Scan for the cell matching the given text and deliver its (X, Y) coordinate at center. 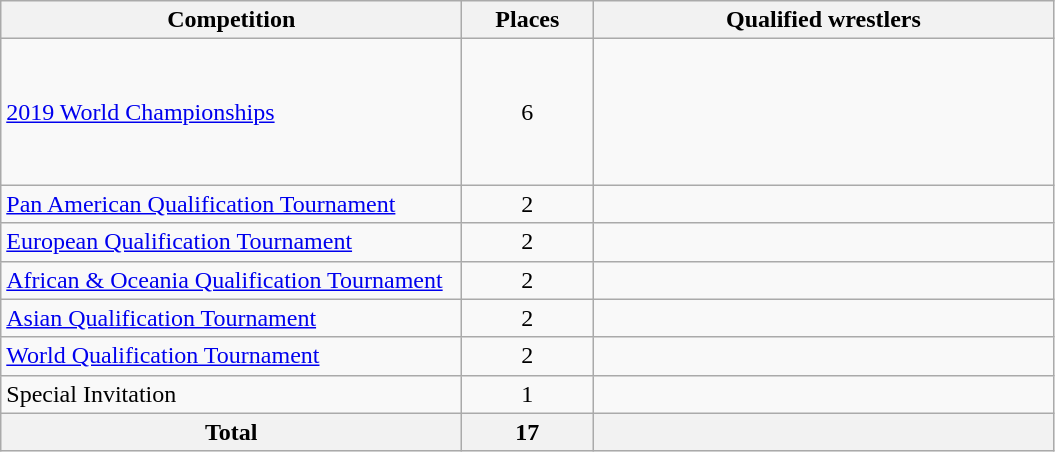
1 (528, 394)
Total (232, 432)
6 (528, 112)
European Qualification Tournament (232, 242)
Asian Qualification Tournament (232, 318)
Competition (232, 20)
2019 World Championships (232, 112)
17 (528, 432)
African & Oceania Qualification Tournament (232, 280)
Qualified wrestlers (824, 20)
Places (528, 20)
World Qualification Tournament (232, 356)
Special Invitation (232, 394)
Pan American Qualification Tournament (232, 204)
